Return the (x, y) coordinate for the center point of the cell that contains the specified text.  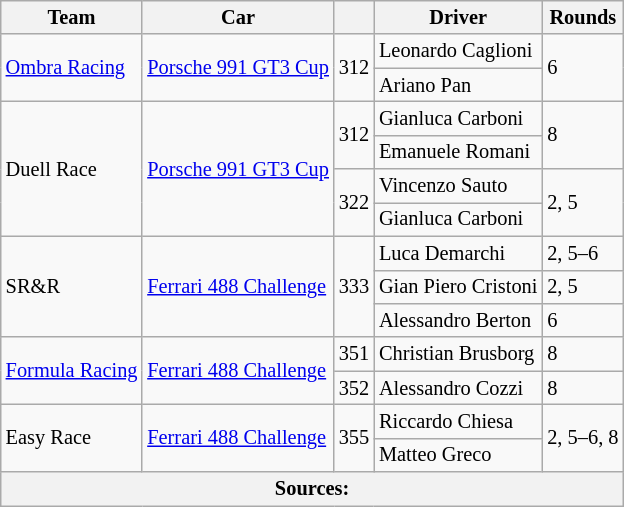
Easy Race (72, 438)
Duell Race (72, 168)
Gian Piero Cristoni (458, 287)
Christian Brusborg (458, 354)
333 (354, 286)
Ariano Pan (458, 85)
Alessandro Berton (458, 320)
Formula Racing (72, 370)
Alessandro Cozzi (458, 388)
Riccardo Chiesa (458, 421)
322 (354, 202)
352 (354, 388)
Vincenzo Sauto (458, 186)
2, 5–6, 8 (582, 438)
Sources: (312, 489)
Luca Demarchi (458, 253)
Ombra Racing (72, 68)
Team (72, 17)
Driver (458, 17)
355 (354, 438)
Car (238, 17)
Matteo Greco (458, 455)
351 (354, 354)
2, 5–6 (582, 253)
Rounds (582, 17)
SR&R (72, 286)
Leonardo Caglioni (458, 51)
Emanuele Romani (458, 152)
